Capture the cell that displays the provided text and extract its (x, y) central coordinate. 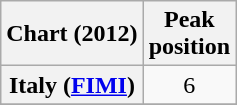
6 (189, 85)
Italy (FIMI) (72, 85)
Chart (2012) (72, 34)
Peakposition (189, 34)
